For the text-containing cell, return its midpoint in (x, y) coordinate format. 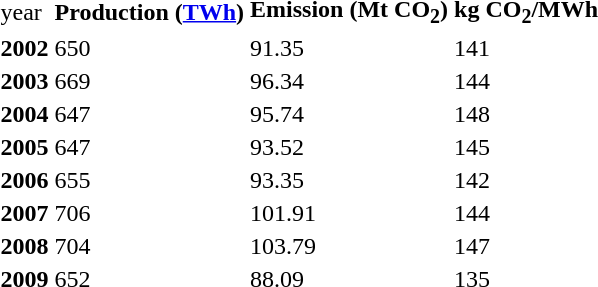
101.91 (350, 213)
93.52 (350, 147)
669 (150, 81)
96.34 (350, 81)
706 (150, 213)
655 (150, 180)
91.35 (350, 48)
650 (150, 48)
103.79 (350, 246)
95.74 (350, 114)
704 (150, 246)
93.35 (350, 180)
